Determine the (X, Y) coordinate at the center of the cell enclosing the given text.  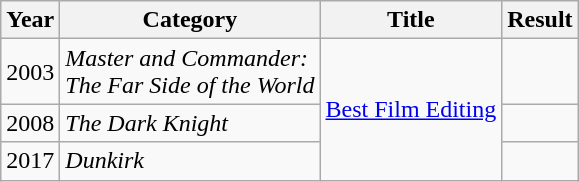
Dunkirk (190, 161)
Year (30, 20)
Best Film Editing (411, 110)
Title (411, 20)
Result (540, 20)
Category (190, 20)
2003 (30, 72)
2017 (30, 161)
2008 (30, 123)
Master and Commander:The Far Side of the World (190, 72)
The Dark Knight (190, 123)
